Identify which cell holds the provided text, then report its (x, y) central coordinate. 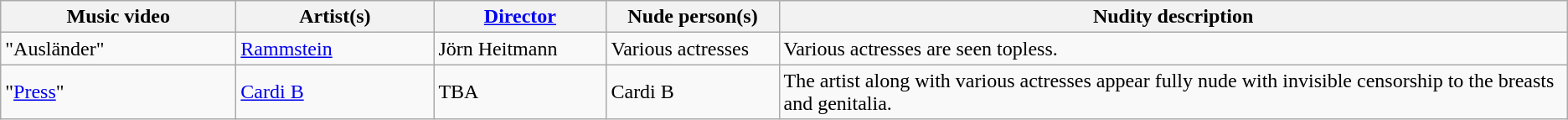
TBA (520, 92)
"Ausländer" (119, 49)
Director (520, 17)
"Press" (119, 92)
Music video (119, 17)
Various actresses (693, 49)
Various actresses are seen topless. (1173, 49)
Jörn Heitmann (520, 49)
Nudity description (1173, 17)
Artist(s) (335, 17)
Nude person(s) (693, 17)
Rammstein (335, 49)
The artist along with various actresses appear fully nude with invisible censorship to the breasts and genitalia. (1173, 92)
